Output the (X, Y) coordinate of the center of the cell containing the given text.  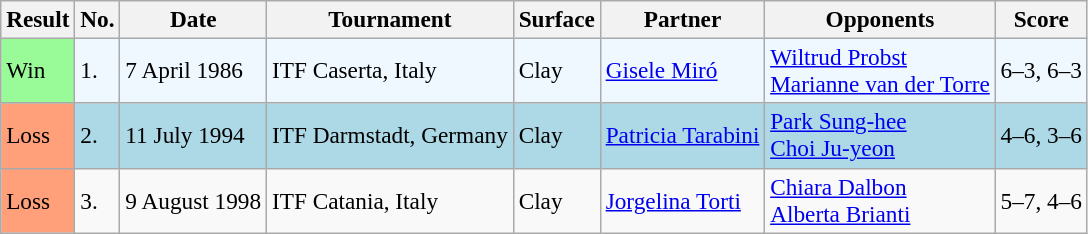
No. (98, 19)
Opponents (880, 19)
ITF Catania, Italy (390, 200)
Partner (682, 19)
Score (1041, 19)
5–7, 4–6 (1041, 200)
3. (98, 200)
7 April 1986 (194, 70)
Result (38, 19)
11 July 1994 (194, 136)
4–6, 3–6 (1041, 136)
2. (98, 136)
Chiara Dalbon Alberta Brianti (880, 200)
Patricia Tarabini (682, 136)
Jorgelina Torti (682, 200)
ITF Darmstadt, Germany (390, 136)
Date (194, 19)
Park Sung-hee Choi Ju-yeon (880, 136)
Wiltrud Probst Marianne van der Torre (880, 70)
ITF Caserta, Italy (390, 70)
Surface (556, 19)
Win (38, 70)
6–3, 6–3 (1041, 70)
Tournament (390, 19)
Gisele Miró (682, 70)
9 August 1998 (194, 200)
1. (98, 70)
